Search for the cell housing the specified text and yield its [x, y] center coordinate. 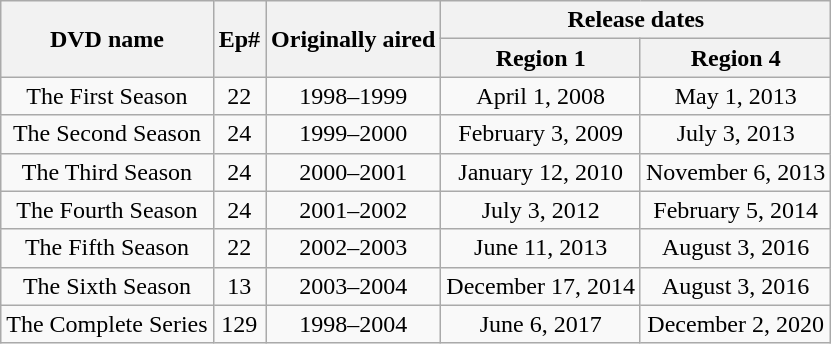
1998–1999 [354, 96]
July 3, 2012 [541, 210]
1998–2004 [354, 324]
1999–2000 [354, 134]
13 [239, 286]
DVD name [107, 39]
The Fourth Season [107, 210]
2001–2002 [354, 210]
Release dates [636, 20]
Region 4 [735, 58]
2002–2003 [354, 248]
January 12, 2010 [541, 172]
Originally aired [354, 39]
The First Season [107, 96]
February 5, 2014 [735, 210]
2003–2004 [354, 286]
Region 1 [541, 58]
The Third Season [107, 172]
December 2, 2020 [735, 324]
The Complete Series [107, 324]
February 3, 2009 [541, 134]
December 17, 2014 [541, 286]
129 [239, 324]
November 6, 2013 [735, 172]
The Second Season [107, 134]
The Sixth Season [107, 286]
May 1, 2013 [735, 96]
June 6, 2017 [541, 324]
Ep# [239, 39]
June 11, 2013 [541, 248]
2000–2001 [354, 172]
April 1, 2008 [541, 96]
The Fifth Season [107, 248]
July 3, 2013 [735, 134]
